For the text-containing cell, return its midpoint in (X, Y) coordinate format. 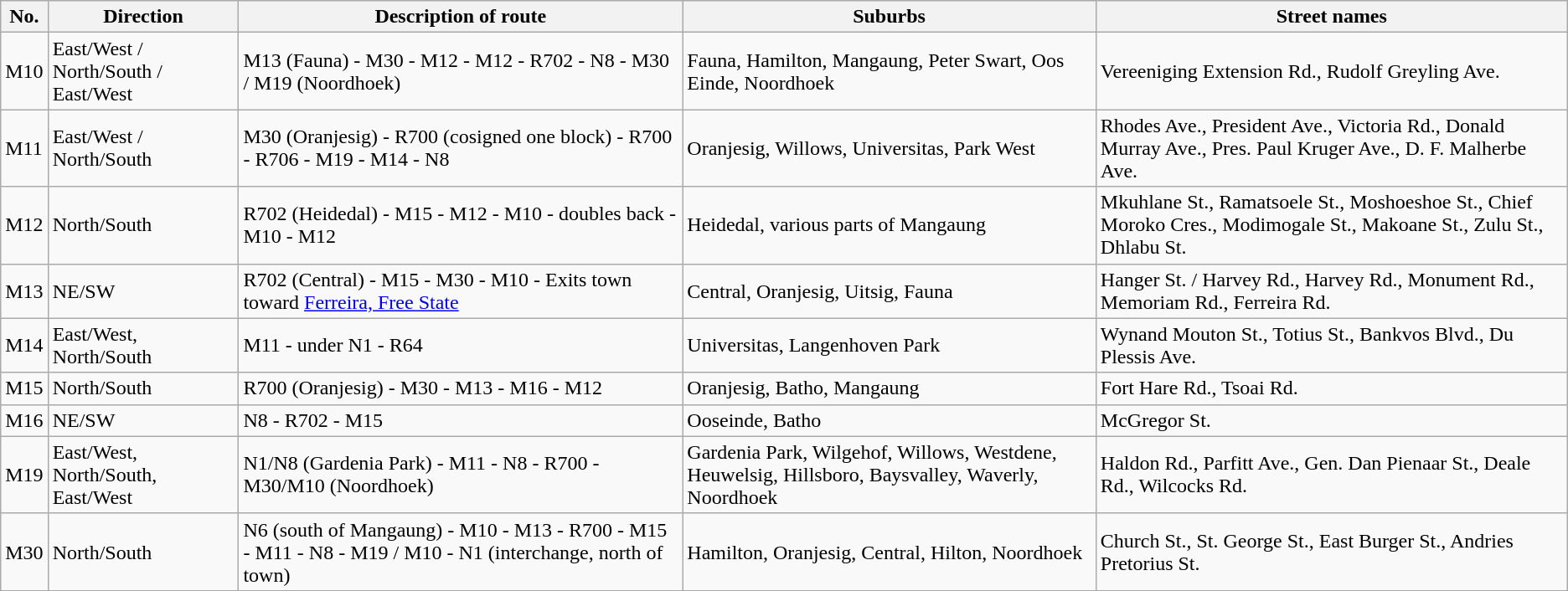
Oranjesig, Willows, Universitas, Park West (890, 148)
Suburbs (890, 17)
East/West / North/South / East/West (143, 71)
Oranjesig, Batho, Mangaung (890, 388)
N1/N8 (Gardenia Park) - M11 - N8 - R700 - M30/M10 (Noordhoek) (461, 475)
M10 (24, 71)
Ooseinde, Batho (890, 420)
Wynand Mouton St., Totius St., Bankvos Blvd., Du Plessis Ave. (1332, 345)
M15 (24, 388)
Rhodes Ave., President Ave., Victoria Rd., Donald Murray Ave., Pres. Paul Kruger Ave., D. F. Malherbe Ave. (1332, 148)
Central, Oranjesig, Uitsig, Fauna (890, 291)
M19 (24, 475)
Description of route (461, 17)
Haldon Rd., Parfitt Ave., Gen. Dan Pienaar St., Deale Rd., Wilcocks Rd. (1332, 475)
No. (24, 17)
M13 (24, 291)
Hamilton, Oranjesig, Central, Hilton, Noordhoek (890, 552)
East/West, North/South (143, 345)
Church St., St. George St., East Burger St., Andries Pretorius St. (1332, 552)
M11 - under N1 - R64 (461, 345)
M11 (24, 148)
East/West / North/South (143, 148)
M12 (24, 225)
McGregor St. (1332, 420)
Fauna, Hamilton, Mangaung, Peter Swart, Oos Einde, Noordhoek (890, 71)
N8 - R702 - M15 (461, 420)
Gardenia Park, Wilgehof, Willows, Westdene, Heuwelsig, Hillsboro, Baysvalley, Waverly, Noordhoek (890, 475)
Fort Hare Rd., Tsoai Rd. (1332, 388)
N6 (south of Mangaung) - M10 - M13 - R700 - M15 - M11 - N8 - M19 / M10 - N1 (interchange, north of town) (461, 552)
M30 (Oranjesig) - R700 (cosigned one block) - R700 - R706 - M19 - M14 - N8 (461, 148)
Street names (1332, 17)
M13 (Fauna) - M30 - M12 - M12 - R702 - N8 - M30 / M19 (Noordhoek) (461, 71)
M14 (24, 345)
Vereeniging Extension Rd., Rudolf Greyling Ave. (1332, 71)
R700 (Oranjesig) - M30 - M13 - M16 - M12 (461, 388)
M16 (24, 420)
Mkuhlane St., Ramatsoele St., Moshoeshoe St., Chief Moroko Cres., Modimogale St., Makoane St., Zulu St., Dhlabu St. (1332, 225)
Heidedal, various parts of Mangaung (890, 225)
M30 (24, 552)
R702 (Central) - M15 - M30 - M10 - Exits town toward Ferreira, Free State (461, 291)
Universitas, Langenhoven Park (890, 345)
East/West, North/South, East/West (143, 475)
Direction (143, 17)
Hanger St. / Harvey Rd., Harvey Rd., Monument Rd., Memoriam Rd., Ferreira Rd. (1332, 291)
R702 (Heidedal) - M15 - M12 - M10 - doubles back - M10 - M12 (461, 225)
